Provide the [x, y] coordinate of the cell's center where the given text is located.  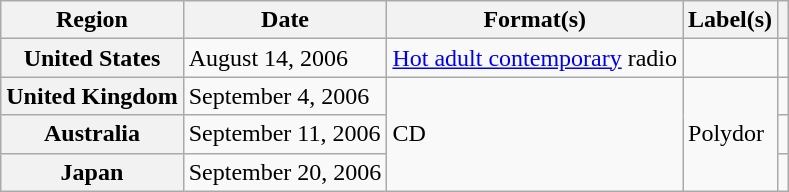
Format(s) [535, 20]
Japan [92, 172]
Australia [92, 134]
September 20, 2006 [285, 172]
CD [535, 134]
August 14, 2006 [285, 58]
September 11, 2006 [285, 134]
Region [92, 20]
Hot adult contemporary radio [535, 58]
Label(s) [730, 20]
United States [92, 58]
United Kingdom [92, 96]
Polydor [730, 134]
Date [285, 20]
September 4, 2006 [285, 96]
